Return the [X, Y] coordinate for the center point of the cell that contains the specified text.  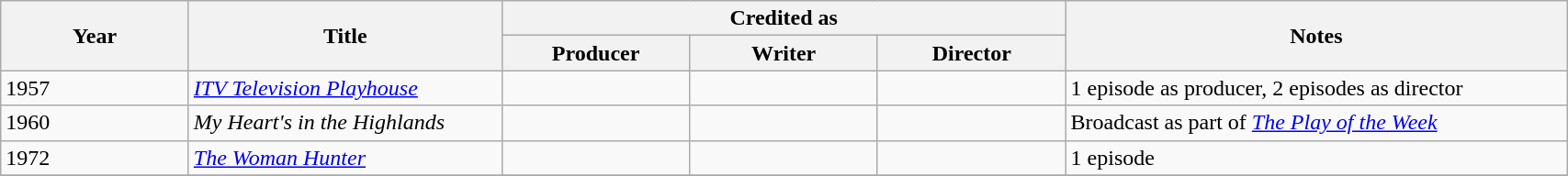
Writer [784, 53]
Director [972, 53]
Title [345, 36]
My Heart's in the Highlands [345, 123]
1972 [96, 158]
1960 [96, 123]
Producer [595, 53]
Credited as [784, 18]
1 episode as producer, 2 episodes as director [1316, 88]
Year [96, 36]
1957 [96, 88]
The Woman Hunter [345, 158]
Broadcast as part of The Play of the Week [1316, 123]
ITV Television Playhouse [345, 88]
1 episode [1316, 158]
Notes [1316, 36]
